Detect which cell encompasses the target text, then output its (X, Y) center coordinate. 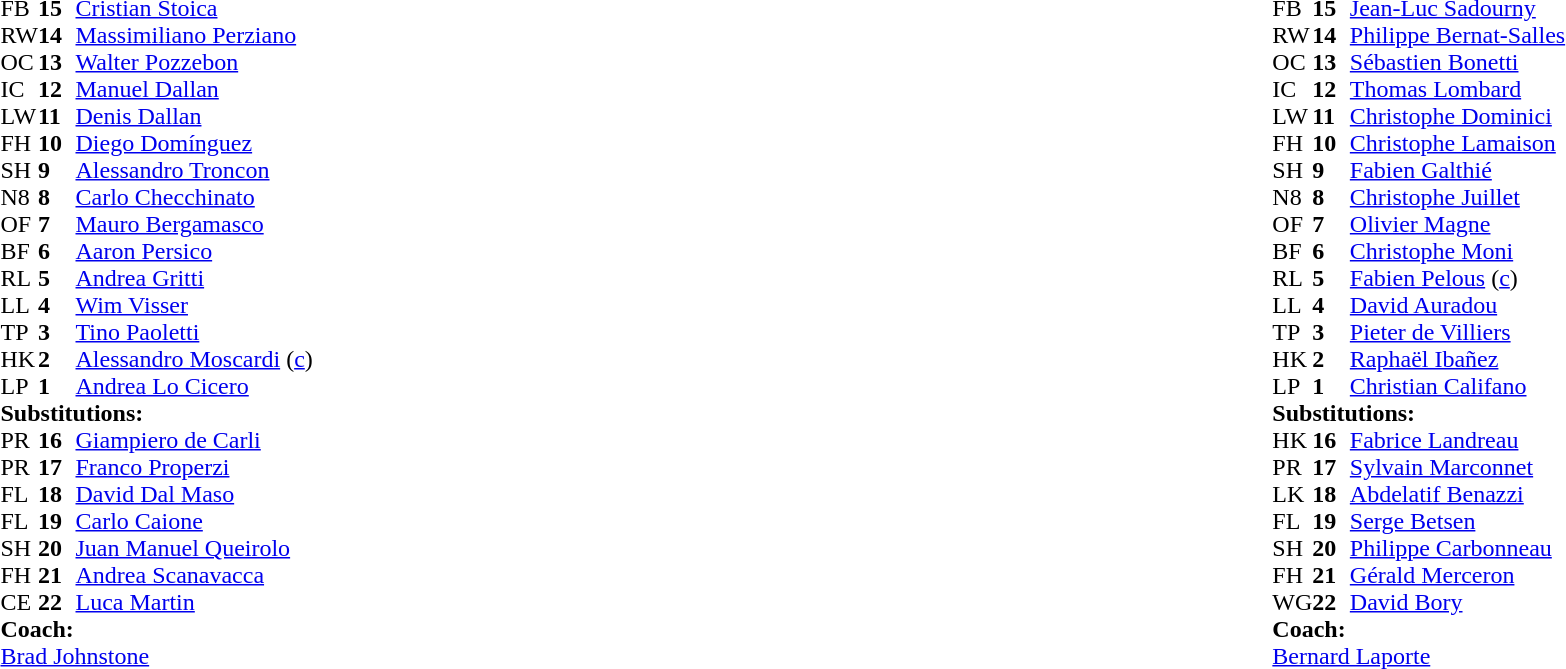
Aaron Persico (194, 252)
David Auradou (1458, 306)
Sylvain Marconnet (1458, 468)
Philippe Bernat-Salles (1458, 36)
Giampiero de Carli (194, 440)
Franco Properzi (194, 468)
Christophe Dominici (1458, 116)
Christophe Lamaison (1458, 144)
Andrea Lo Cicero (194, 386)
Alessandro Moscardi (c) (194, 360)
Walter Pozzebon (194, 62)
WG (1292, 602)
Brad Johnstone (156, 656)
Denis Dallan (194, 116)
Fabien Galthié (1458, 170)
Abdelatif Benazzi (1458, 494)
Diego Domínguez (194, 144)
Luca Martin (194, 602)
Christian Califano (1458, 386)
Tino Paoletti (194, 332)
Thomas Lombard (1458, 90)
Sébastien Bonetti (1458, 62)
Bernard Laporte (1418, 656)
Pieter de Villiers (1458, 332)
Fabrice Landreau (1458, 440)
Mauro Bergamasco (194, 224)
Alessandro Troncon (194, 170)
Christophe Moni (1458, 252)
Massimiliano Perziano (194, 36)
CE (19, 602)
LK (1292, 494)
Philippe Carbonneau (1458, 548)
Olivier Magne (1458, 224)
Raphaël Ibañez (1458, 360)
David Dal Maso (194, 494)
Fabien Pelous (c) (1458, 278)
Gérald Merceron (1458, 576)
Carlo Caione (194, 522)
Serge Betsen (1458, 522)
Andrea Gritti (194, 278)
Andrea Scanavacca (194, 576)
Christophe Juillet (1458, 198)
Carlo Checchinato (194, 198)
Manuel Dallan (194, 90)
Wim Visser (194, 306)
Juan Manuel Queirolo (194, 548)
David Bory (1458, 602)
